From the cell containing the given text, extract its center point as (X, Y) coordinate. 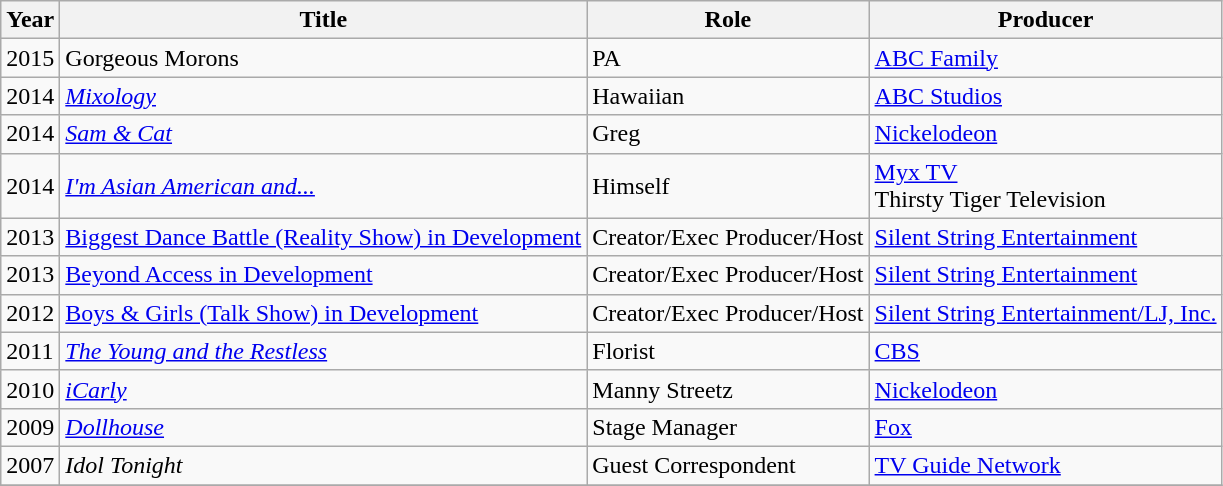
Hawaiian (728, 96)
ABC Family (1046, 58)
CBS (1046, 351)
2011 (30, 351)
ABC Studios (1046, 96)
Guest Correspondent (728, 465)
2012 (30, 313)
Himself (728, 186)
Florist (728, 351)
2010 (30, 389)
Year (30, 20)
Title (324, 20)
The Young and the Restless (324, 351)
2009 (30, 427)
TV Guide Network (1046, 465)
iCarly (324, 389)
Stage Manager (728, 427)
Dollhouse (324, 427)
Gorgeous Morons (324, 58)
Manny Streetz (728, 389)
PA (728, 58)
Myx TV Thirsty Tiger Television (1046, 186)
Sam & Cat (324, 134)
Biggest Dance Battle (Reality Show) in Development (324, 237)
Idol Tonight (324, 465)
Role (728, 20)
2015 (30, 58)
Mixology (324, 96)
Silent String Entertainment/LJ, Inc. (1046, 313)
2007 (30, 465)
Beyond Access in Development (324, 275)
Producer (1046, 20)
Fox (1046, 427)
I'm Asian American and... (324, 186)
Greg (728, 134)
Boys & Girls (Talk Show) in Development (324, 313)
